Search for the cell housing the specified text and yield its [X, Y] center coordinate. 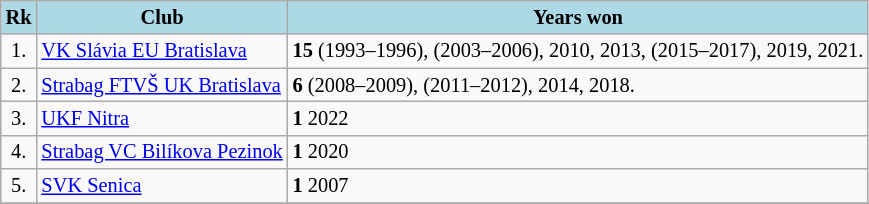
VK Slávia EU Bratislava [162, 51]
1 2007 [578, 186]
15 (1993–1996), (2003–2006), 2010, 2013, (2015–2017), 2019, 2021. [578, 51]
Rk [19, 17]
SVK Senica [162, 186]
6 (2008–2009), (2011–2012), 2014, 2018. [578, 85]
Years won [578, 17]
4. [19, 152]
1 2022 [578, 118]
1 2020 [578, 152]
UKF Nitra [162, 118]
1. [19, 51]
Strabag VC Bilíkova Pezinok [162, 152]
3. [19, 118]
Strabag FTVŠ UK Bratislava [162, 85]
2. [19, 85]
5. [19, 186]
Club [162, 17]
